Provide the (X, Y) coordinate of the cell's center where the given text is located.  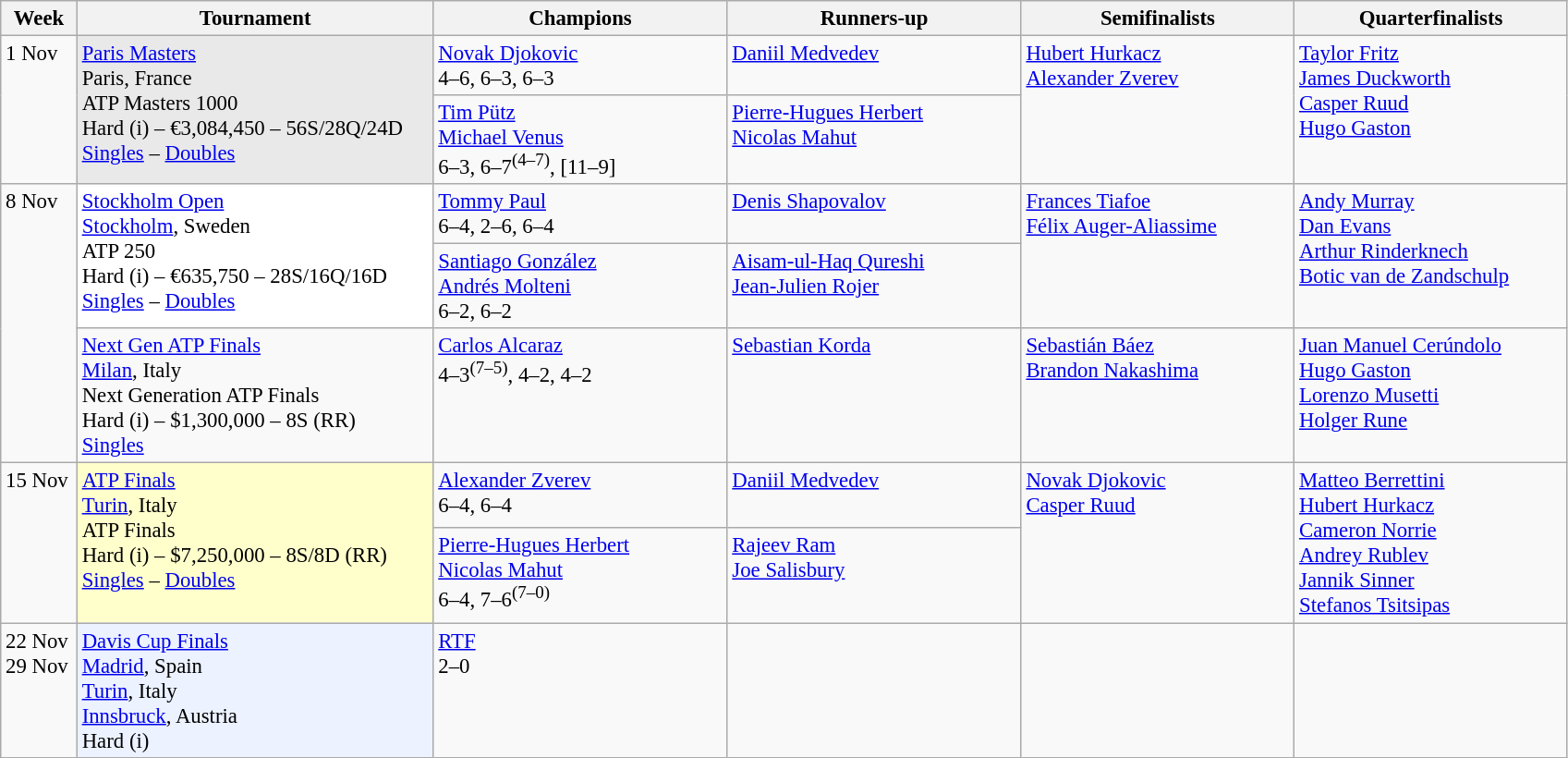
Carlos Alcaraz 4–3(7–5), 4–2, 4–2 (580, 397)
Tommy Paul 6–4, 2–6, 6–4 (580, 214)
Champions (580, 18)
Andy Murray Dan Evans Arthur Rinderknech Botic van de Zandschulp (1431, 256)
1 Nov (39, 111)
Novak Djokovic Casper Ruud (1158, 544)
Runners-up (874, 18)
Frances Tiafoe Félix Auger-Aliassime (1158, 256)
Sebastián Báez Brandon Nakashima (1158, 397)
Aisam-ul-Haq Qureshi Jean-Julien Rojer (874, 287)
Pierre-Hugues Herbert Nicolas Mahut 6–4, 7–6(7–0) (580, 575)
RTF2–0 (580, 691)
Novak Djokovic 4–6, 6–3, 6–3 (580, 67)
Paris Masters Paris, FranceATP Masters 1000Hard (i) – €3,084,450 – 56S/28Q/24DSingles – Doubles (255, 111)
Quarterfinalists (1431, 18)
8 Nov (39, 324)
Juan Manuel Cerúndolo Hugo Gaston Lorenzo Musetti Holger Rune (1431, 397)
Davis Cup Finals Madrid, Spain Turin, Italy Innsbruck, AustriaHard (i) (255, 691)
Tim Pütz Michael Venus6–3, 6–7(4–7), [11–9] (580, 140)
Rajeev Ram Joe Salisbury (874, 575)
Denis Shapovalov (874, 214)
Sebastian Korda (874, 397)
Pierre-Hugues Herbert Nicolas Mahut (874, 140)
Hubert Hurkacz Alexander Zverev (1158, 111)
Tournament (255, 18)
Week (39, 18)
Next Gen ATP Finals Milan, ItalyNext Generation ATP FinalsHard (i) – $1,300,000 – 8S (RR) Singles (255, 397)
Alexander Zverev 6–4, 6–4 (580, 495)
Semifinalists (1158, 18)
15 Nov (39, 544)
22 Nov29 Nov (39, 691)
Taylor Fritz James Duckworth Casper Ruud Hugo Gaston (1431, 111)
Santiago González Andrés Molteni 6–2, 6–2 (580, 287)
Stockholm Open Stockholm, SwedenATP 250Hard (i) – €635,750 – 28S/16Q/16DSingles – Doubles (255, 256)
Matteo Berrettini Hubert Hurkacz Cameron Norrie Andrey Rublev Jannik Sinner Stefanos Tsitsipas (1431, 544)
ATP Finals Turin, ItalyATP FinalsHard (i) – $7,250,000 – 8S/8D (RR) Singles – Doubles (255, 544)
